Scan for the cell matching the given text and deliver its [x, y] coordinate at center. 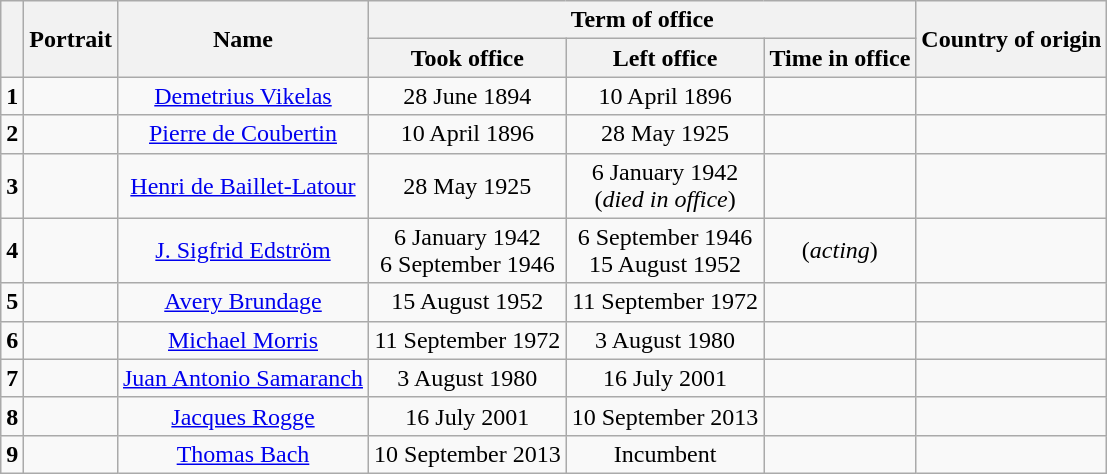
6 January 1942 (died in office) [665, 186]
6 [12, 340]
28 June 1894 [468, 96]
1 [12, 96]
Demetrius Vikelas [242, 96]
7 [12, 378]
Juan Antonio Samaranch [242, 378]
J. Sigfrid Edström [242, 250]
Avery Brundage [242, 302]
Took office [468, 58]
3 [12, 186]
Jacques Rogge [242, 416]
Henri de Baillet-Latour [242, 186]
2 [12, 134]
9 [12, 454]
6 September 1946 15 August 1952 [665, 250]
Name [242, 39]
6 January 1942 6 September 1946 [468, 250]
5 [12, 302]
(acting) [840, 250]
15 August 1952 [468, 302]
Term of office [642, 20]
8 [12, 416]
Incumbent [665, 454]
Thomas Bach [242, 454]
Michael Morris [242, 340]
Time in office [840, 58]
Portrait [71, 39]
Left office [665, 58]
4 [12, 250]
Country of origin [1012, 39]
Pierre de Coubertin [242, 134]
